Scan for the cell matching the given text and deliver its (X, Y) coordinate at center. 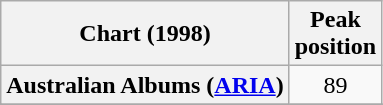
Australian Albums (ARIA) (145, 85)
89 (335, 85)
Chart (1998) (145, 34)
Peakposition (335, 34)
